Identify which cell holds the provided text, then report its (x, y) central coordinate. 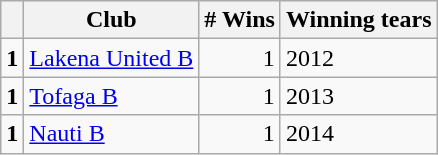
Nauti B (112, 134)
Lakena United B (112, 58)
2014 (358, 134)
Tofaga B (112, 96)
2012 (358, 58)
Club (112, 20)
2013 (358, 96)
Winning tears (358, 20)
# Wins (240, 20)
